Locate the cell with the specified text and output its [X, Y] center coordinate. 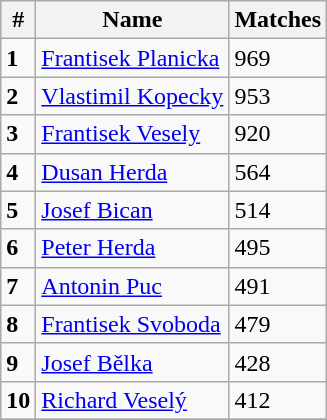
6 [18, 248]
Josef Bican [132, 210]
Antonin Puc [132, 286]
Frantisek Planicka [132, 58]
428 [278, 362]
920 [278, 134]
1 [18, 58]
495 [278, 248]
Frantisek Svoboda [132, 324]
Peter Herda [132, 248]
7 [18, 286]
8 [18, 324]
Josef Bělka [132, 362]
491 [278, 286]
Frantisek Vesely [132, 134]
412 [278, 400]
Name [132, 20]
564 [278, 172]
10 [18, 400]
9 [18, 362]
# [18, 20]
479 [278, 324]
5 [18, 210]
Vlastimil Kopecky [132, 96]
3 [18, 134]
4 [18, 172]
Richard Veselý [132, 400]
514 [278, 210]
Dusan Herda [132, 172]
953 [278, 96]
2 [18, 96]
Matches [278, 20]
969 [278, 58]
